Output the (x, y) coordinate of the center of the cell containing the given text.  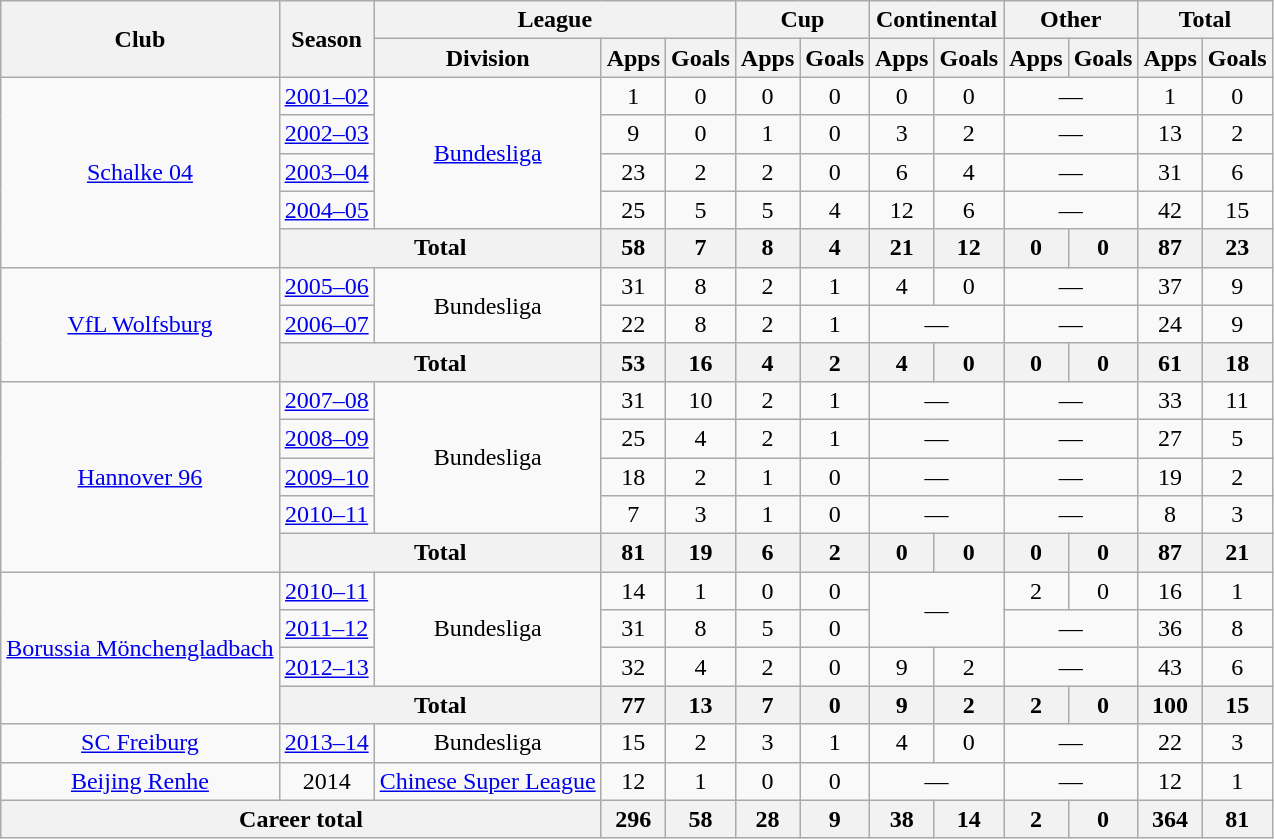
Continental (937, 20)
11 (1237, 400)
28 (767, 819)
League (554, 20)
2014 (326, 781)
2008–09 (326, 438)
Career total (301, 819)
2004–05 (326, 210)
2012–13 (326, 667)
37 (1170, 286)
32 (633, 667)
27 (1170, 438)
Hannover 96 (140, 476)
SC Freiburg (140, 743)
2005–06 (326, 286)
Division (488, 58)
2013–14 (326, 743)
Cup (802, 20)
42 (1170, 210)
2011–12 (326, 629)
38 (902, 819)
10 (701, 400)
296 (633, 819)
100 (1170, 705)
53 (633, 362)
24 (1170, 324)
43 (1170, 667)
2007–08 (326, 400)
2002–03 (326, 134)
Borussia Mönchengladbach (140, 648)
Club (140, 39)
Beijing Renhe (140, 781)
VfL Wolfsburg (140, 324)
61 (1170, 362)
Chinese Super League (488, 781)
33 (1170, 400)
2006–07 (326, 324)
364 (1170, 819)
Season (326, 39)
77 (633, 705)
Schalke 04 (140, 172)
2009–10 (326, 477)
2003–04 (326, 172)
2001–02 (326, 96)
36 (1170, 629)
Other (1071, 20)
